Detect which cell encompasses the target text, then output its (X, Y) center coordinate. 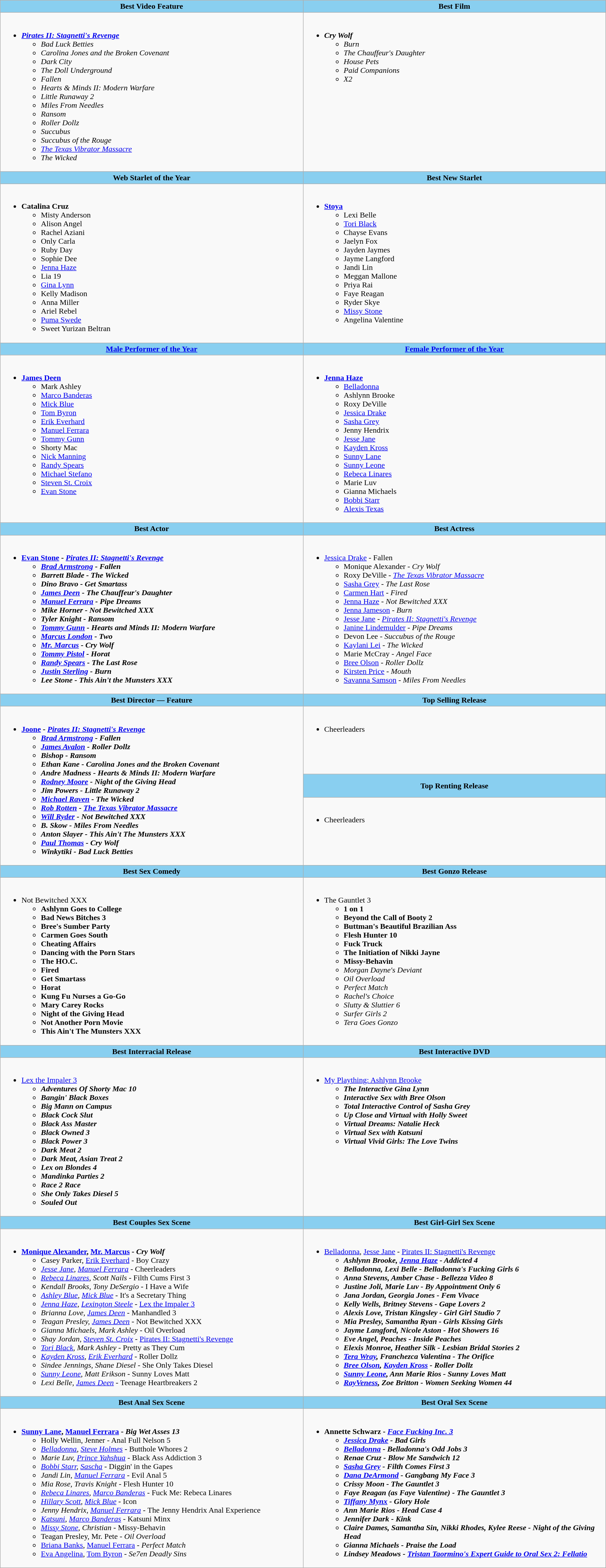
Best Oral Sex Scene (454, 1403)
Best Girl-Girl Sex Scene (454, 1223)
Best Video Feature (151, 6)
Best New Starlet (454, 178)
Best Film (454, 6)
Female Performer of the Year (454, 349)
Best Couples Sex Scene (151, 1223)
Best Actor (151, 529)
Top Selling Release (454, 700)
Best Interracial Release (151, 1051)
Best Director — Feature (151, 700)
Best Gonzo Release (454, 871)
Top Renting Release (454, 786)
Best Actress (454, 529)
Web Starlet of the Year (151, 178)
Best Sex Comedy (151, 871)
Cry WolfBurnThe Chauffeur's DaughterHouse PetsPaid CompanionsX2 (454, 92)
Best Anal Sex Scene (151, 1403)
Male Performer of the Year (151, 349)
Best Interactive DVD (454, 1051)
